Determine the [X, Y] coordinate at the center of the cell enclosing the given text.  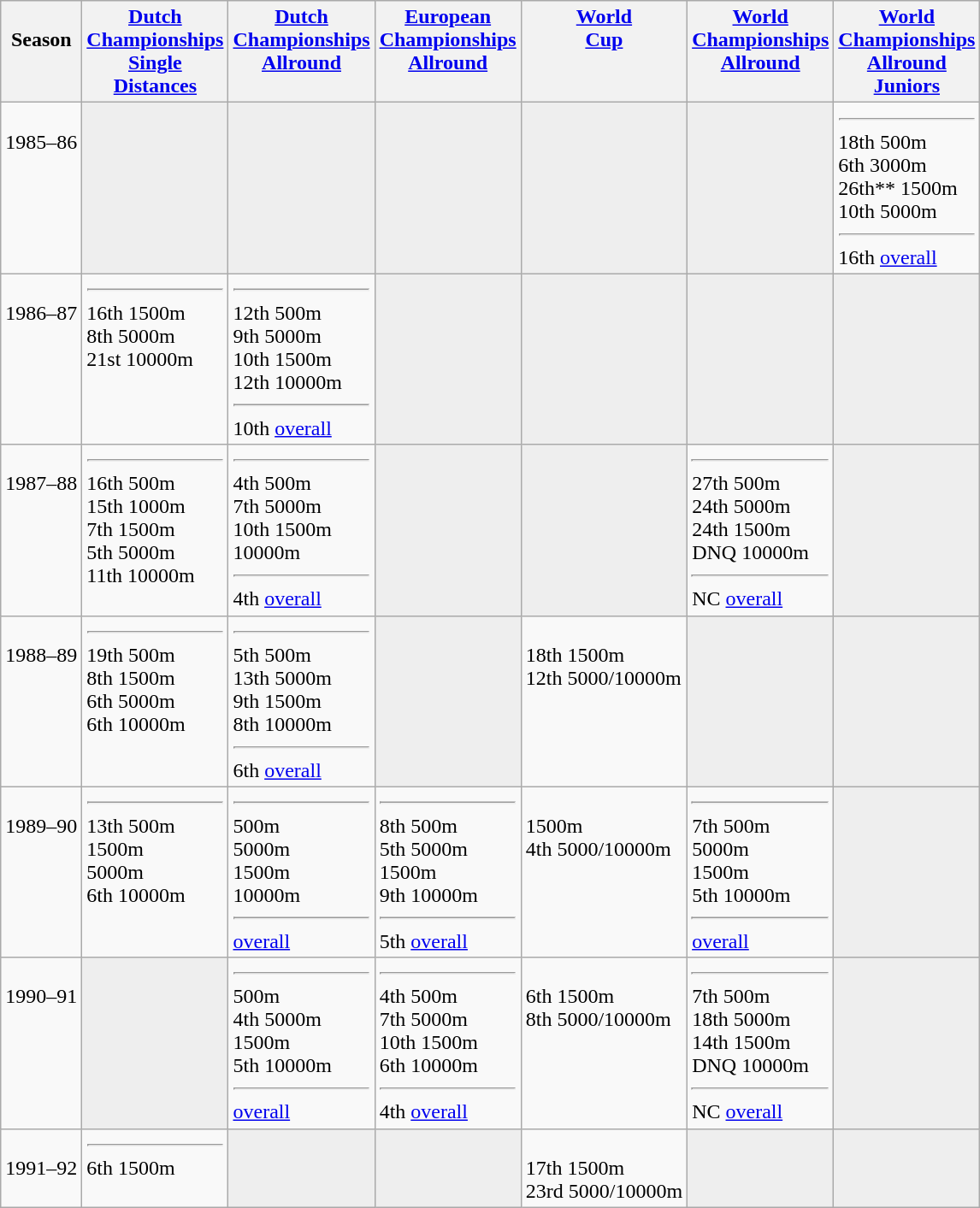
27th 500m 24th 5000m 24th 1500m DNQ 10000m NC overall [761, 530]
Dutch Championships Single Distances [156, 51]
1988–89 [41, 701]
7th 500m 18th 5000m 14th 1500m DNQ 10000m NC overall [761, 1043]
World Championships Allround Juniors [906, 51]
500m 4th 5000m 1500m 5th 10000m overall [301, 1043]
World Championships Allround [761, 51]
1987–88 [41, 530]
8th 500m 5th 5000m 1500m 9th 10000m 5th overall [448, 872]
1500m 4th 5000/10000m [604, 872]
18th 500m 6th 3000m 26th** 1500m 10th 5000m 16th overall [906, 188]
1985–86 [41, 188]
Dutch Championships Allround [301, 51]
4th 500m 7th 5000m 10th 1500m 10000m 4th overall [301, 530]
16th 500m 15th 1000m 7th 1500m 5th 5000m 11th 10000m [156, 530]
500m 5000m 1500m 10000m overall [301, 872]
1991–92 [41, 1168]
1990–91 [41, 1043]
European Championships Allround [448, 51]
18th 1500m 12th 5000/10000m [604, 701]
7th 500m 5000m 1500m 5th 10000m overall [761, 872]
17th 1500m 23rd 5000/10000m [604, 1168]
4th 500m 7th 5000m 10th 1500m 6th 10000m 4th overall [448, 1043]
13th 500m 1500m 5000m 6th 10000m [156, 872]
6th 1500m 8th 5000/10000m [604, 1043]
World Cup [604, 51]
1986–87 [41, 359]
12th 500m 9th 5000m 10th 1500m 12th 10000m 10th overall [301, 359]
19th 500m 8th 1500m 6th 5000m 6th 10000m [156, 701]
1989–90 [41, 872]
6th 1500m [156, 1168]
Season [41, 51]
5th 500m 13th 5000m 9th 1500m 8th 10000m 6th overall [301, 701]
16th 1500m 8th 5000m 21st 10000m [156, 359]
